Return the [x, y] coordinate for the center point of the cell that contains the specified text.  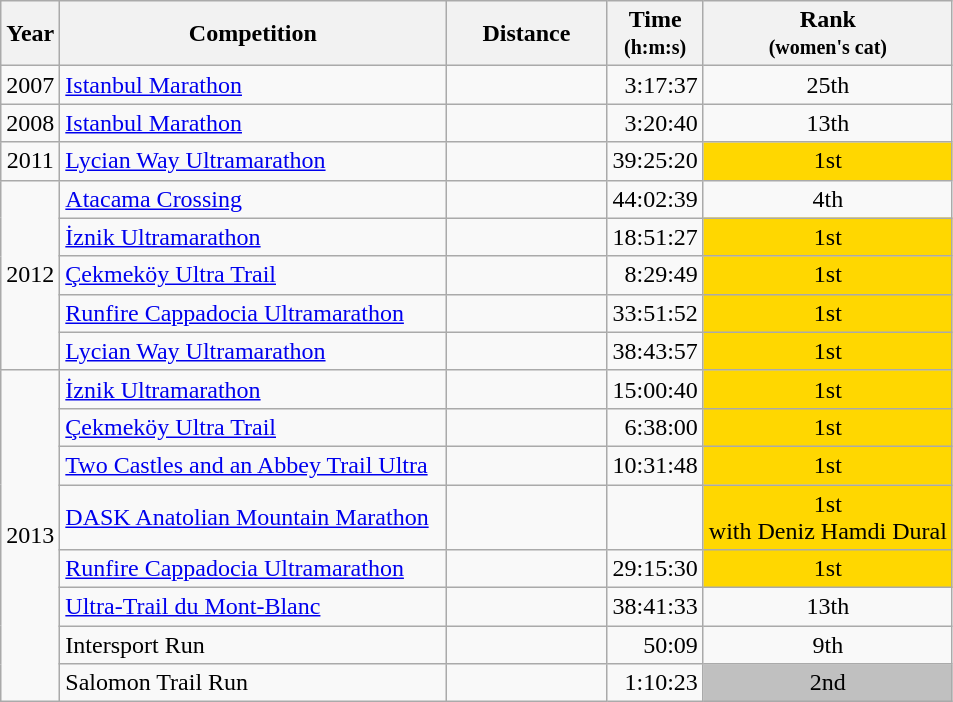
9th [828, 645]
Atacama Crossing [253, 199]
2011 [30, 161]
2013 [30, 536]
8:29:49 [655, 275]
6:38:00 [655, 427]
50:09 [655, 645]
Time(h:m:s) [655, 34]
3:17:37 [655, 85]
Intersport Run [253, 645]
29:15:30 [655, 569]
Competition [253, 34]
33:51:52 [655, 313]
Salomon Trail Run [253, 683]
18:51:27 [655, 237]
2008 [30, 123]
Two Castles and an Abbey Trail Ultra [253, 465]
1stwith Deniz Hamdi Dural [828, 516]
DASK Anatolian Mountain Marathon [253, 516]
2012 [30, 275]
1:10:23 [655, 683]
Rank(women's cat) [828, 34]
3:20:40 [655, 123]
2007 [30, 85]
Year [30, 34]
38:43:57 [655, 351]
25th [828, 85]
2nd [828, 683]
Distance [526, 34]
39:25:20 [655, 161]
10:31:48 [655, 465]
15:00:40 [655, 389]
44:02:39 [655, 199]
Ultra-Trail du Mont-Blanc [253, 607]
38:41:33 [655, 607]
4th [828, 199]
